Scan for the cell matching the given text and deliver its (X, Y) coordinate at center. 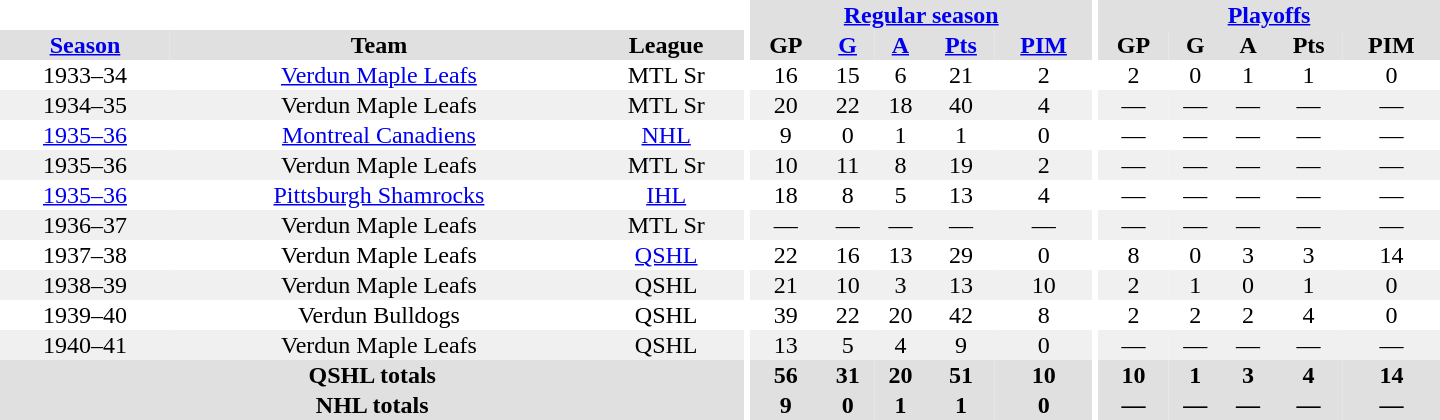
19 (961, 165)
1936–37 (85, 225)
1940–41 (85, 345)
29 (961, 255)
1933–34 (85, 75)
39 (786, 315)
6 (900, 75)
1934–35 (85, 105)
Montreal Canadiens (379, 135)
42 (961, 315)
Team (379, 45)
56 (786, 375)
Verdun Bulldogs (379, 315)
Season (85, 45)
1937–38 (85, 255)
51 (961, 375)
11 (848, 165)
1938–39 (85, 285)
Playoffs (1269, 15)
NHL totals (372, 405)
NHL (666, 135)
Pittsburgh Shamrocks (379, 195)
QSHL totals (372, 375)
IHL (666, 195)
15 (848, 75)
31 (848, 375)
40 (961, 105)
League (666, 45)
Regular season (921, 15)
1939–40 (85, 315)
